Return the [x, y] coordinate for the center point of the cell that contains the specified text.  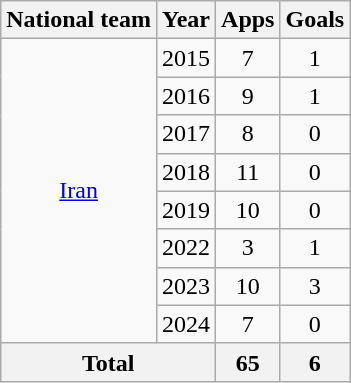
Year [186, 20]
2022 [186, 248]
8 [248, 134]
2015 [186, 58]
2023 [186, 286]
2016 [186, 96]
Iran [79, 191]
11 [248, 172]
6 [315, 362]
National team [79, 20]
Goals [315, 20]
2017 [186, 134]
65 [248, 362]
Total [108, 362]
9 [248, 96]
2019 [186, 210]
2018 [186, 172]
Apps [248, 20]
2024 [186, 324]
